Determine the [X, Y] coordinate at the center of the cell enclosing the given text.  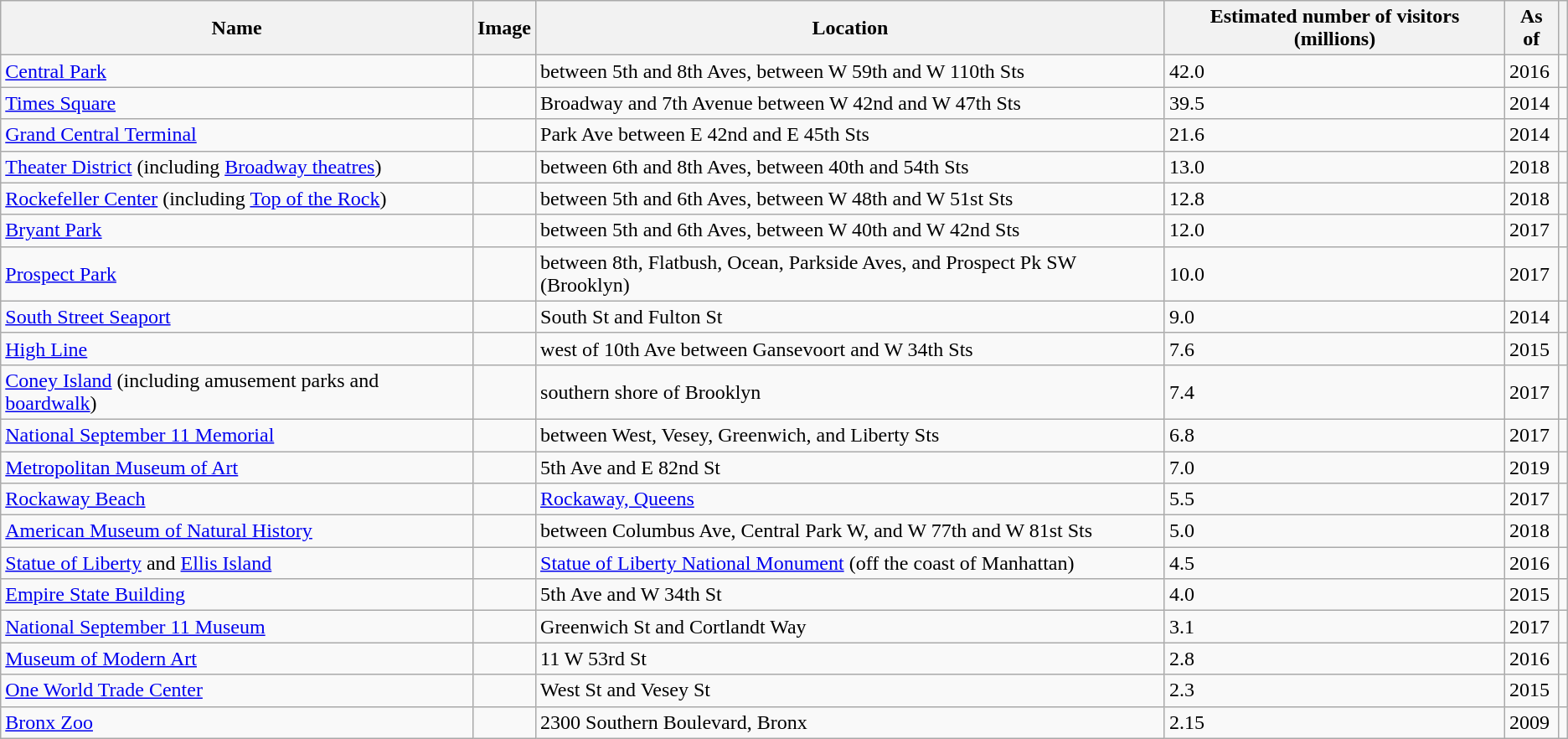
between Columbus Ave, Central Park W, and W 77th and W 81st Sts [851, 531]
Park Ave between E 42nd and E 45th Sts [851, 135]
Metropolitan Museum of Art [237, 467]
Bronx Zoo [237, 722]
5.0 [1334, 531]
between 5th and 6th Aves, between W 40th and W 42nd Sts [851, 230]
39.5 [1334, 103]
Central Park [237, 71]
One World Trade Center [237, 690]
Estimated number of visitors (millions) [1334, 28]
7.0 [1334, 467]
42.0 [1334, 71]
7.6 [1334, 349]
Rockaway, Queens [851, 499]
High Line [237, 349]
South Street Seaport [237, 317]
12.8 [1334, 199]
21.6 [1334, 135]
As of [1532, 28]
between 5th and 6th Aves, between W 48th and W 51st Sts [851, 199]
Broadway and 7th Avenue between W 42nd and W 47th Sts [851, 103]
National September 11 Memorial [237, 435]
South St and Fulton St [851, 317]
5th Ave and W 34th St [851, 595]
National September 11 Museum [237, 627]
12.0 [1334, 230]
7.4 [1334, 392]
American Museum of Natural History [237, 531]
Prospect Park [237, 273]
West St and Vesey St [851, 690]
southern shore of Brooklyn [851, 392]
Museum of Modern Art [237, 659]
5.5 [1334, 499]
5th Ave and E 82nd St [851, 467]
2300 Southern Boulevard, Bronx [851, 722]
between 6th and 8th Aves, between 40th and 54th Sts [851, 167]
Coney Island (including amusement parks and boardwalk) [237, 392]
4.5 [1334, 563]
Rockaway Beach [237, 499]
Statue of Liberty National Monument (off the coast of Manhattan) [851, 563]
11 W 53rd St [851, 659]
Grand Central Terminal [237, 135]
Bryant Park [237, 230]
2.15 [1334, 722]
2019 [1532, 467]
Empire State Building [237, 595]
2.8 [1334, 659]
Name [237, 28]
6.8 [1334, 435]
between West, Vesey, Greenwich, and Liberty Sts [851, 435]
Greenwich St and Cortlandt Way [851, 627]
west of 10th Ave between Gansevoort and W 34th Sts [851, 349]
10.0 [1334, 273]
Location [851, 28]
13.0 [1334, 167]
Statue of Liberty and Ellis Island [237, 563]
Times Square [237, 103]
3.1 [1334, 627]
2009 [1532, 722]
4.0 [1334, 595]
9.0 [1334, 317]
Image [504, 28]
2.3 [1334, 690]
Theater District (including Broadway theatres) [237, 167]
Rockefeller Center (including Top of the Rock) [237, 199]
between 8th, Flatbush, Ocean, Parkside Aves, and Prospect Pk SW (Brooklyn) [851, 273]
between 5th and 8th Aves, between W 59th and W 110th Sts [851, 71]
